Detect which cell encompasses the target text, then output its (x, y) center coordinate. 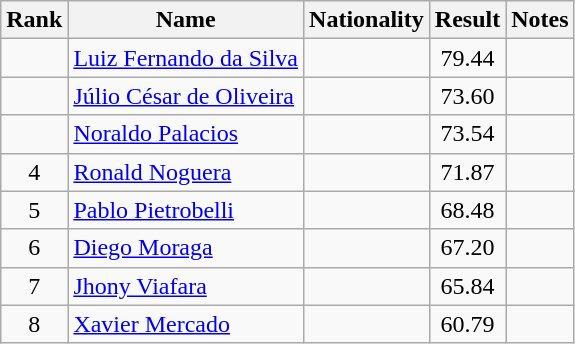
8 (34, 324)
Pablo Pietrobelli (186, 210)
60.79 (467, 324)
Diego Moraga (186, 248)
7 (34, 286)
Result (467, 20)
Nationality (367, 20)
Name (186, 20)
67.20 (467, 248)
Rank (34, 20)
Notes (540, 20)
6 (34, 248)
71.87 (467, 172)
Luiz Fernando da Silva (186, 58)
Xavier Mercado (186, 324)
65.84 (467, 286)
73.54 (467, 134)
Noraldo Palacios (186, 134)
Júlio César de Oliveira (186, 96)
5 (34, 210)
79.44 (467, 58)
Ronald Noguera (186, 172)
4 (34, 172)
68.48 (467, 210)
73.60 (467, 96)
Jhony Viafara (186, 286)
